Locate the cell with the specified text and output its [X, Y] center coordinate. 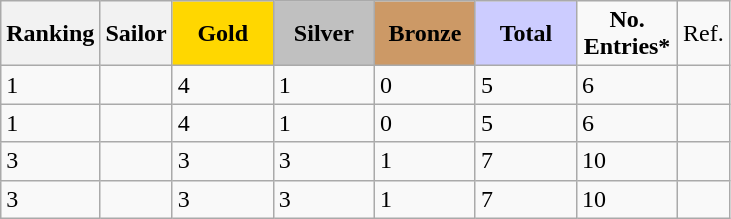
Ranking [50, 34]
Gold [222, 34]
No. Entries* [628, 34]
Sailor [136, 34]
Bronze [424, 34]
Ref. [704, 34]
Total [526, 34]
Silver [324, 34]
